Search for the cell housing the specified text and yield its [X, Y] center coordinate. 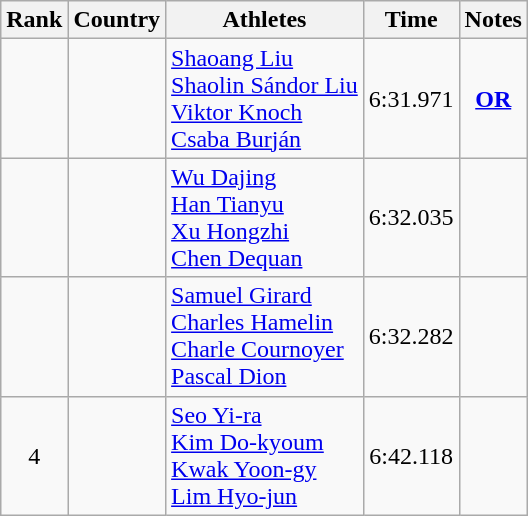
Notes [493, 20]
Rank [34, 20]
6:31.971 [411, 98]
Athletes [265, 20]
6:42.118 [411, 456]
Wu DajingHan TianyuXu HongzhiChen Dequan [265, 218]
4 [34, 456]
6:32.035 [411, 218]
OR [493, 98]
Seo Yi-raKim Do-kyoumKwak Yoon-gyLim Hyo-jun [265, 456]
Shaoang LiuShaolin Sándor LiuViktor KnochCsaba Burján [265, 98]
Time [411, 20]
Country [117, 20]
Samuel GirardCharles HamelinCharle CournoyerPascal Dion [265, 336]
6:32.282 [411, 336]
